Scan for the cell matching the given text and deliver its [X, Y] coordinate at center. 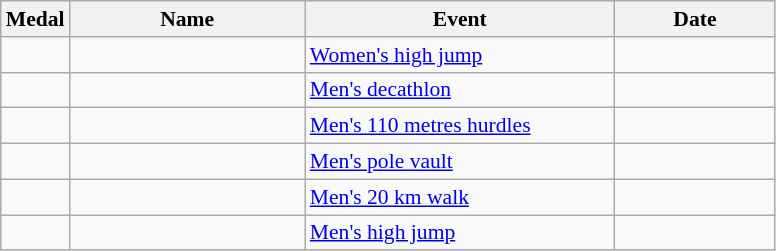
Men's 110 metres hurdles [460, 126]
Event [460, 19]
Medal [36, 19]
Date [695, 19]
Men's pole vault [460, 162]
Women's high jump [460, 55]
Men's 20 km walk [460, 197]
Men's decathlon [460, 90]
Men's high jump [460, 233]
Name [188, 19]
